Find where the given text appears and provide that cell's center as (x, y) coordinate. 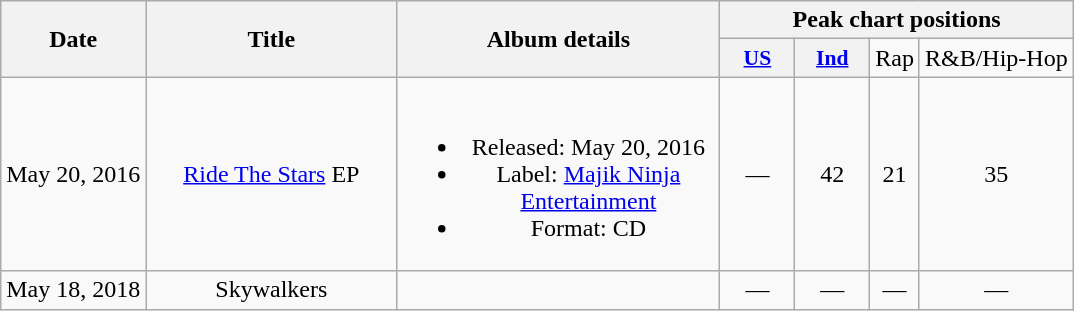
R&B/Hip-Hop (996, 58)
21 (895, 174)
May 18, 2018 (74, 290)
US (758, 58)
Skywalkers (272, 290)
Rap (895, 58)
Released: May 20, 2016Label: Majik Ninja EntertainmentFormat: CD (558, 174)
May 20, 2016 (74, 174)
Ind (832, 58)
Date (74, 39)
Ride The Stars EP (272, 174)
Title (272, 39)
42 (832, 174)
Album details (558, 39)
Peak chart positions (896, 20)
35 (996, 174)
